Extract the [X, Y] coordinate from the center of the cell holding the provided text.  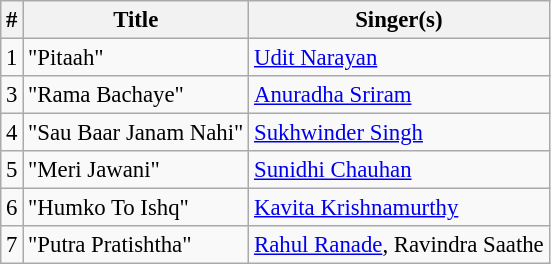
Rahul Ranade, Ravindra Saathe [399, 245]
4 [12, 133]
"Rama Bachaye" [136, 95]
Anuradha Sriram [399, 95]
"Pitaah" [136, 58]
"Sau Baar Janam Nahi" [136, 133]
"Putra Pratishtha" [136, 245]
Kavita Krishnamurthy [399, 208]
5 [12, 170]
Udit Narayan [399, 58]
Title [136, 20]
Sunidhi Chauhan [399, 170]
"Meri Jawani" [136, 170]
1 [12, 58]
3 [12, 95]
6 [12, 208]
Sukhwinder Singh [399, 133]
"Humko To Ishq" [136, 208]
7 [12, 245]
# [12, 20]
Singer(s) [399, 20]
